Provide the [X, Y] coordinate of the cell's center where the given text is located.  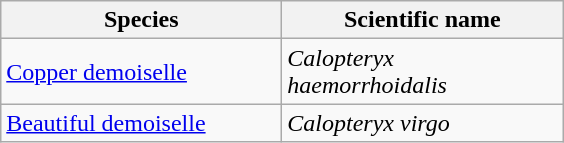
Copper demoiselle [142, 72]
Scientific name [422, 20]
Calopteryx virgo [422, 123]
Beautiful demoiselle [142, 123]
Calopteryx haemorrhoidalis [422, 72]
Species [142, 20]
